Return (x, y) of the center of cell containing provided text 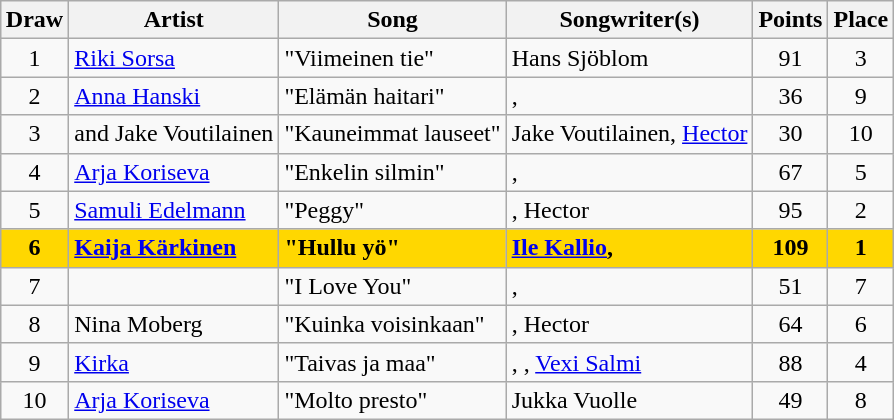
30 (790, 134)
"Viimeinen tie" (392, 58)
"I Love You" (392, 286)
Points (790, 20)
67 (790, 172)
"Elämän haitari" (392, 96)
109 (790, 248)
Kaija Kärkinen (174, 248)
Song (392, 20)
Nina Moberg (174, 324)
"Molto presto" (392, 400)
"Enkelin silmin" (392, 172)
"Kuinka voisinkaan" (392, 324)
36 (790, 96)
"Taivas ja maa" (392, 362)
Anna Hanski (174, 96)
88 (790, 362)
Draw (34, 20)
Artist (174, 20)
51 (790, 286)
64 (790, 324)
, , Vexi Salmi (630, 362)
Hans Sjöblom (630, 58)
"Peggy" (392, 210)
Place (861, 20)
Jake Voutilainen, Hector (630, 134)
Ile Kallio, (630, 248)
Samuli Edelmann (174, 210)
Kirka (174, 362)
Jukka Vuolle (630, 400)
"Kauneimmat lauseet" (392, 134)
Riki Sorsa (174, 58)
Songwriter(s) (630, 20)
49 (790, 400)
"Hullu yö" (392, 248)
95 (790, 210)
and Jake Voutilainen (174, 134)
91 (790, 58)
